For the text-containing cell, return its midpoint in (X, Y) coordinate format. 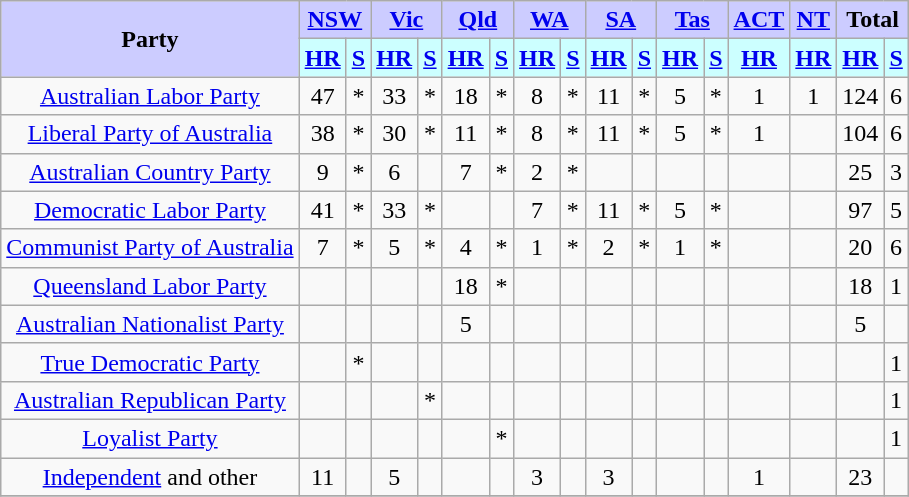
ACT (759, 20)
20 (860, 248)
True Democratic Party (150, 362)
WA (550, 20)
Australian Country Party (150, 172)
Party (150, 39)
47 (322, 96)
25 (860, 172)
38 (322, 134)
97 (860, 210)
Australian Nationalist Party (150, 324)
Democratic Labor Party (150, 210)
Queensland Labor Party (150, 286)
NSW (334, 20)
SA (620, 20)
41 (322, 210)
104 (860, 134)
Total (872, 20)
30 (394, 134)
9 (322, 172)
4 (466, 248)
Communist Party of Australia (150, 248)
Vic (406, 20)
Tas (692, 20)
Qld (478, 20)
23 (860, 477)
NT (814, 20)
Loyalist Party (150, 438)
Liberal Party of Australia (150, 134)
Australian Labor Party (150, 96)
Australian Republican Party (150, 400)
Independent and other (150, 477)
124 (860, 96)
